Output the (X, Y) coordinate of the center of the cell containing the given text.  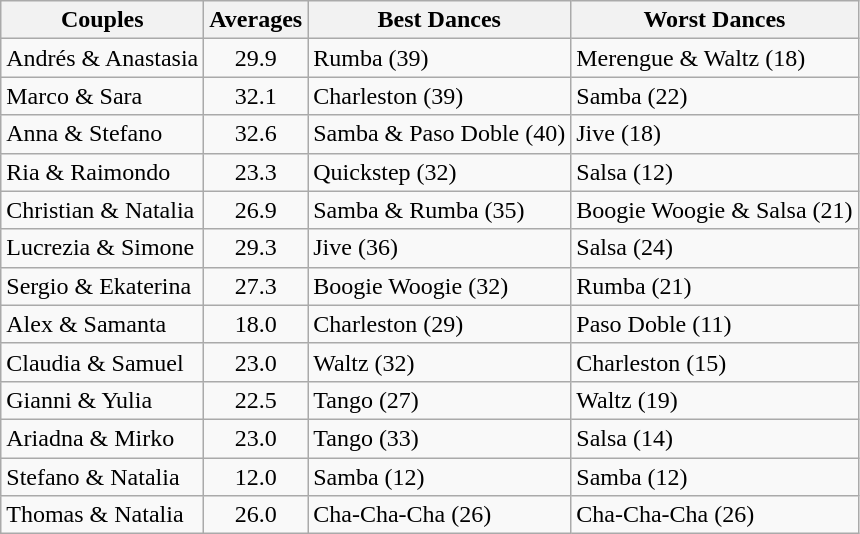
Ariadna & Mirko (102, 438)
Ria & Raimondo (102, 172)
Salsa (14) (714, 438)
Thomas & Natalia (102, 515)
29.3 (256, 248)
Worst Dances (714, 20)
Gianni & Yulia (102, 400)
26.0 (256, 515)
Salsa (24) (714, 248)
Charleston (29) (440, 324)
Quickstep (32) (440, 172)
Salsa (12) (714, 172)
Boogie Woogie & Salsa (21) (714, 210)
27.3 (256, 286)
Charleston (15) (714, 362)
Couples (102, 20)
Rumba (21) (714, 286)
Marco & Sara (102, 96)
Jive (18) (714, 134)
Alex & Samanta (102, 324)
32.6 (256, 134)
Rumba (39) (440, 58)
Charleston (39) (440, 96)
Christian & Natalia (102, 210)
18.0 (256, 324)
Averages (256, 20)
Tango (27) (440, 400)
23.3 (256, 172)
Paso Doble (11) (714, 324)
Samba & Rumba (35) (440, 210)
Merengue & Waltz (18) (714, 58)
Jive (36) (440, 248)
Samba (22) (714, 96)
12.0 (256, 477)
Anna & Stefano (102, 134)
Boogie Woogie (32) (440, 286)
Sergio & Ekaterina (102, 286)
Tango (33) (440, 438)
26.9 (256, 210)
Andrés & Anastasia (102, 58)
Waltz (19) (714, 400)
Lucrezia & Simone (102, 248)
Best Dances (440, 20)
29.9 (256, 58)
Samba & Paso Doble (40) (440, 134)
Stefano & Natalia (102, 477)
22.5 (256, 400)
32.1 (256, 96)
Claudia & Samuel (102, 362)
Waltz (32) (440, 362)
